Extract the [X, Y] coordinate from the center of the cell holding the provided text.  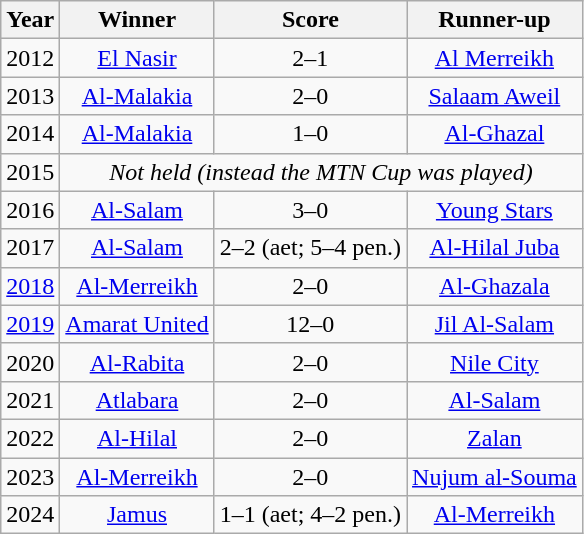
Year [30, 20]
2022 [30, 438]
2015 [30, 172]
Al-Ghazala [495, 286]
Amarat United [137, 324]
3–0 [310, 210]
2020 [30, 362]
Nile City [495, 362]
Zalan [495, 438]
Atlabara [137, 400]
2014 [30, 134]
2023 [30, 477]
El Nasir [137, 58]
1–1 (aet; 4–2 pen.) [310, 515]
Not held (instead the MTN Cup was played) [321, 172]
Al-Hilal Juba [495, 248]
2024 [30, 515]
2021 [30, 400]
12–0 [310, 324]
2016 [30, 210]
Jil Al-Salam [495, 324]
Al-Ghazal [495, 134]
1–0 [310, 134]
Nujum al-Souma [495, 477]
2012 [30, 58]
Jamus [137, 515]
2013 [30, 96]
Al-Hilal [137, 438]
2018 [30, 286]
2–1 [310, 58]
Winner [137, 20]
Al Merreikh [495, 58]
Salaam Aweil [495, 96]
2–2 (aet; 5–4 pen.) [310, 248]
2019 [30, 324]
Young Stars [495, 210]
Score [310, 20]
Al-Rabita [137, 362]
2017 [30, 248]
Runner-up [495, 20]
